Locate the cell with the specified text and output its [x, y] center coordinate. 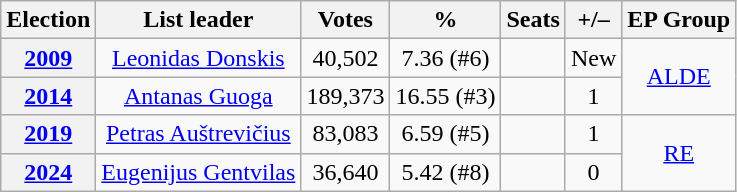
7.36 (#6) [446, 58]
16.55 (#3) [446, 96]
0 [593, 172]
ALDE [679, 77]
83,083 [346, 134]
Eugenijus Gentvilas [198, 172]
189,373 [346, 96]
Leonidas Donskis [198, 58]
% [446, 20]
+/– [593, 20]
Votes [346, 20]
New [593, 58]
Antanas Guoga [198, 96]
Election [48, 20]
List leader [198, 20]
EP Group [679, 20]
6.59 (#5) [446, 134]
2009 [48, 58]
5.42 (#8) [446, 172]
2024 [48, 172]
Seats [533, 20]
36,640 [346, 172]
RE [679, 153]
40,502 [346, 58]
2014 [48, 96]
Petras Auštrevičius [198, 134]
2019 [48, 134]
